Extract the [x, y] coordinate from the center of the cell holding the provided text.  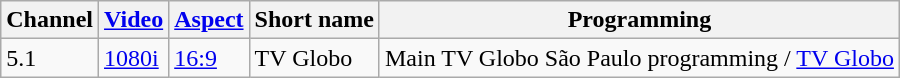
5.1 [50, 58]
TV Globo [314, 58]
Aspect [209, 20]
Main TV Globo São Paulo programming / TV Globo [639, 58]
Channel [50, 20]
1080i [134, 58]
Video [134, 20]
Short name [314, 20]
Programming [639, 20]
16:9 [209, 58]
